Scan for the cell matching the given text and deliver its [x, y] coordinate at center. 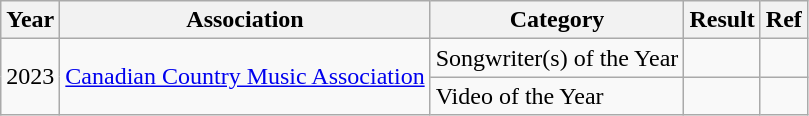
2023 [30, 77]
Category [557, 20]
Result [722, 20]
Year [30, 20]
Ref [784, 20]
Association [245, 20]
Canadian Country Music Association [245, 77]
Songwriter(s) of the Year [557, 58]
Video of the Year [557, 96]
